Search for the cell housing the specified text and yield its [X, Y] center coordinate. 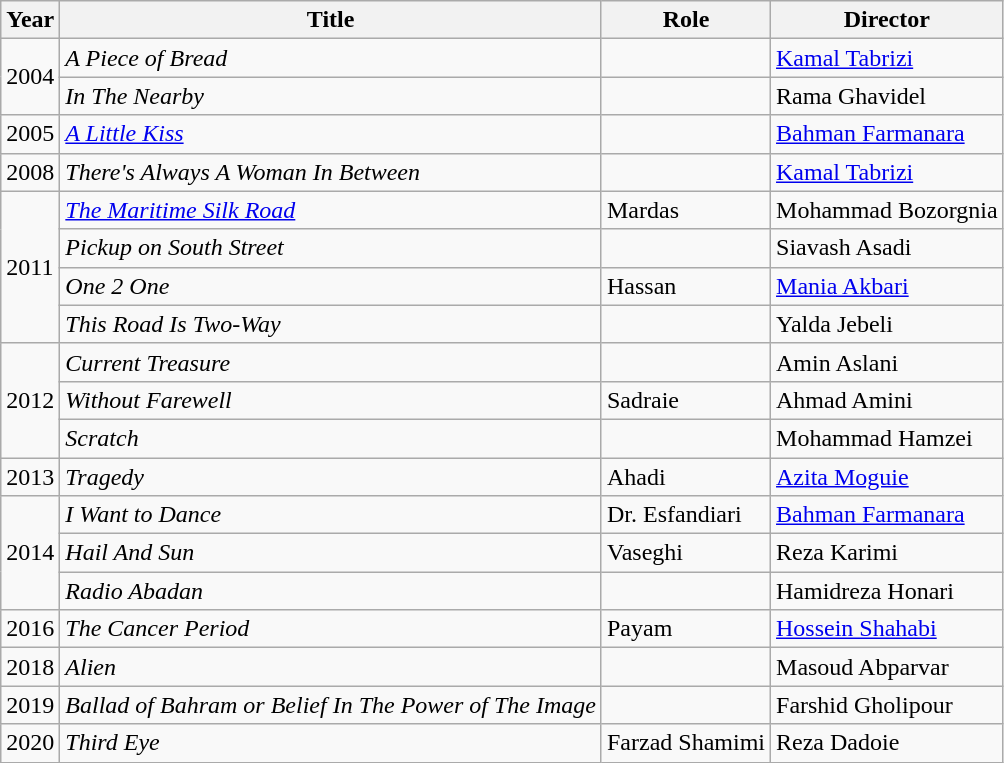
Azita Moguie [888, 477]
Reza Dadoie [888, 743]
Payam [686, 629]
Mohammad Hamzei [888, 438]
Role [686, 20]
Without Farewell [331, 400]
2004 [30, 77]
Yalda Jebeli [888, 324]
2019 [30, 705]
Vaseghi [686, 553]
Hail And Sun [331, 553]
Hamidreza Honari [888, 591]
Mania Akbari [888, 286]
Rama Ghavidel [888, 96]
Third Eye [331, 743]
A Piece of Bread [331, 58]
This Road Is Two-Way [331, 324]
Hassan [686, 286]
2008 [30, 172]
I Want to Dance [331, 515]
Tragedy [331, 477]
The Cancer Period [331, 629]
Ballad of Bahram or Belief In The Power of The Image [331, 705]
2011 [30, 267]
2018 [30, 667]
2005 [30, 134]
Masoud Abparvar [888, 667]
Year [30, 20]
Ahmad Amini [888, 400]
2016 [30, 629]
Ahadi [686, 477]
Farzad Shamimi [686, 743]
Current Treasure [331, 362]
Amin Aslani [888, 362]
2020 [30, 743]
Mardas [686, 210]
2014 [30, 553]
Farshid Gholipour [888, 705]
Scratch [331, 438]
Director [888, 20]
Reza Karimi [888, 553]
One 2 One [331, 286]
Pickup on South Street [331, 248]
Hossein Shahabi [888, 629]
Dr. Esfandiari [686, 515]
2013 [30, 477]
Alien [331, 667]
2012 [30, 400]
In The Nearby [331, 96]
Radio Abadan [331, 591]
There's Always A Woman In Between [331, 172]
Mohammad Bozorgnia [888, 210]
The Maritime Silk Road [331, 210]
Title [331, 20]
Siavash Asadi [888, 248]
A Little Kiss [331, 134]
Sadraie [686, 400]
